Output the [X, Y] coordinate of the center of the cell containing the given text.  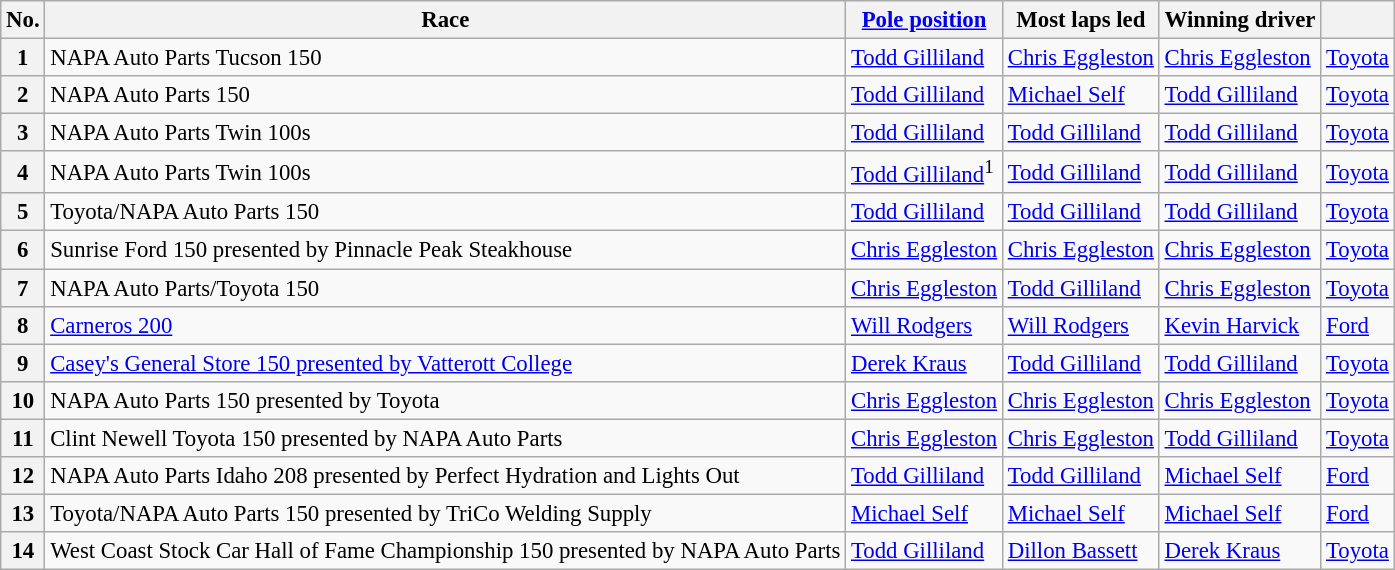
13 [23, 513]
Most laps led [1080, 20]
9 [23, 363]
11 [23, 438]
6 [23, 250]
Toyota/NAPA Auto Parts 150 [446, 213]
Winning driver [1240, 20]
12 [23, 476]
NAPA Auto Parts Idaho 208 presented by Perfect Hydration and Lights Out [446, 476]
Casey's General Store 150 presented by Vatterott College [446, 363]
Race [446, 20]
2 [23, 95]
Dillon Bassett [1080, 551]
Clint Newell Toyota 150 presented by NAPA Auto Parts [446, 438]
8 [23, 325]
5 [23, 213]
NAPA Auto Parts 150 presented by Toyota [446, 400]
4 [23, 172]
3 [23, 133]
NAPA Auto Parts Tucson 150 [446, 58]
NAPA Auto Parts/Toyota 150 [446, 288]
West Coast Stock Car Hall of Fame Championship 150 presented by NAPA Auto Parts [446, 551]
Sunrise Ford 150 presented by Pinnacle Peak Steakhouse [446, 250]
NAPA Auto Parts 150 [446, 95]
7 [23, 288]
Pole position [924, 20]
Todd Gilliland1 [924, 172]
10 [23, 400]
14 [23, 551]
Kevin Harvick [1240, 325]
No. [23, 20]
Carneros 200 [446, 325]
Toyota/NAPA Auto Parts 150 presented by TriCo Welding Supply [446, 513]
1 [23, 58]
